Detect which cell encompasses the target text, then output its (x, y) center coordinate. 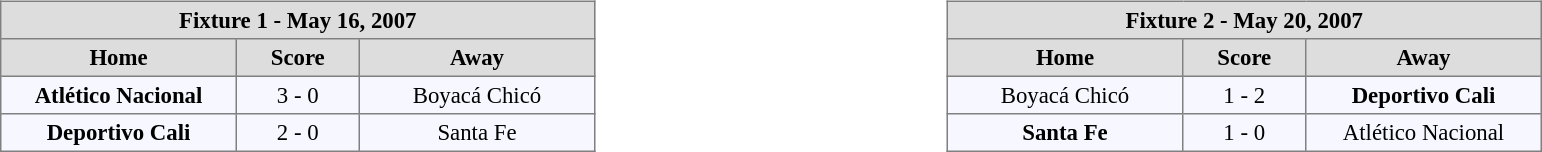
1 - 0 (1244, 133)
Fixture 1 - May 16, 2007 (298, 20)
1 - 2 (1244, 95)
3 - 0 (298, 95)
Fixture 2 - May 20, 2007 (1244, 20)
2 - 0 (298, 133)
